Pinpoint the cell where the given text exists, returning its [X, Y] midpoint coordinate. 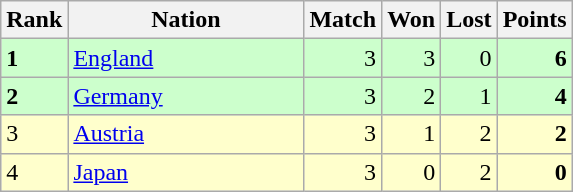
Rank [34, 20]
Germany [186, 96]
Points [534, 20]
6 [534, 58]
Won [412, 20]
Austria [186, 134]
Japan [186, 172]
Match [343, 20]
Nation [186, 20]
England [186, 58]
Lost [469, 20]
